Scan for the cell matching the given text and deliver its (x, y) coordinate at center. 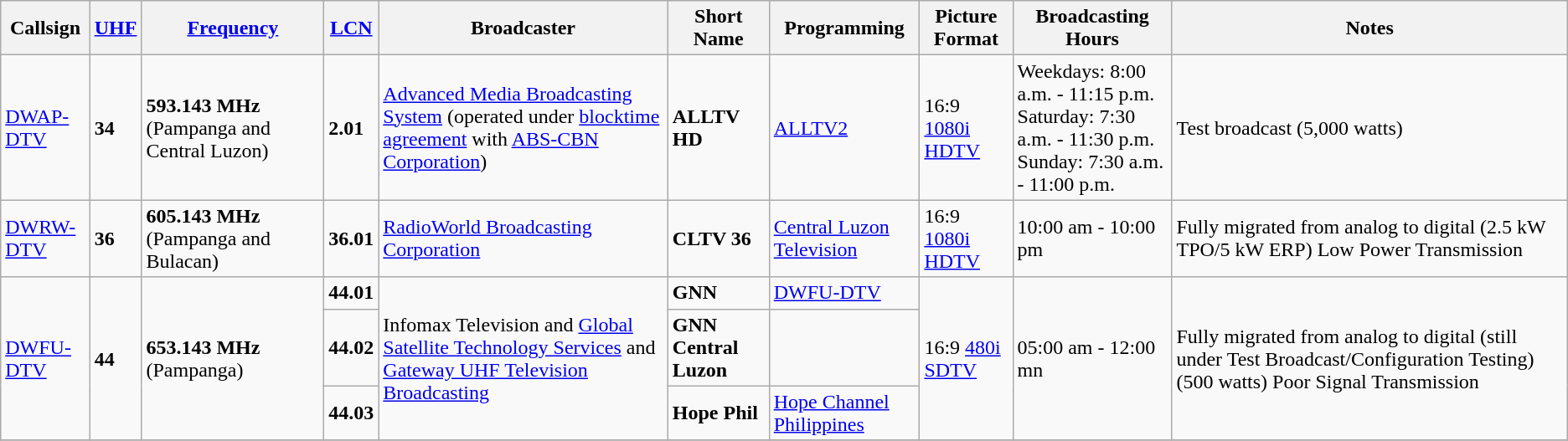
GNN Central Luzon (719, 347)
Short Name (719, 28)
653.143 MHz(Pampanga) (233, 358)
Infomax Television and Global Satellite Technology Services and Gateway UHF Television Broadcasting (523, 358)
44.01 (352, 293)
CLTV 36 (719, 238)
Frequency (233, 28)
UHF (116, 28)
Broadcasting Hours (1092, 28)
36 (116, 238)
Weekdays: 8:00 a.m. - 11:15 p.m.Saturday: 7:30 a.m. - 11:30 p.m.Sunday: 7:30 a.m. - 11:00 p.m. (1092, 127)
Callsign (45, 28)
44.02 (352, 347)
Test broadcast (5,000 watts) (1369, 127)
ALLTV HD (719, 127)
593.143 MHz (Pampanga and Central Luzon) (233, 127)
Hope Channel Philippines (844, 413)
DWAP-DTV (45, 127)
Central Luzon Television (844, 238)
Notes (1369, 28)
Fully migrated from analog to digital (still under Test Broadcast/Configuration Testing) (500 watts) Poor Signal Transmission (1369, 358)
ALLTV2 (844, 127)
05:00 am - 12:00 mn (1092, 358)
2.01 (352, 127)
DWRW-DTV (45, 238)
Advanced Media Broadcasting System (operated under blocktime agreement with ABS-CBN Corporation) (523, 127)
Picture Format (967, 28)
Programming (844, 28)
GNN (719, 293)
44 (116, 358)
RadioWorld Broadcasting Corporation (523, 238)
44.03 (352, 413)
605.143 MHz(Pampanga and Bulacan) (233, 238)
Hope Phil (719, 413)
36.01 (352, 238)
Fully migrated from analog to digital (2.5 kW TPO/5 kW ERP) Low Power Transmission (1369, 238)
16:9 480i SDTV (967, 358)
10:00 am - 10:00 pm (1092, 238)
LCN (352, 28)
34 (116, 127)
Broadcaster (523, 28)
